Pinpoint the cell where the given text exists, returning its [X, Y] midpoint coordinate. 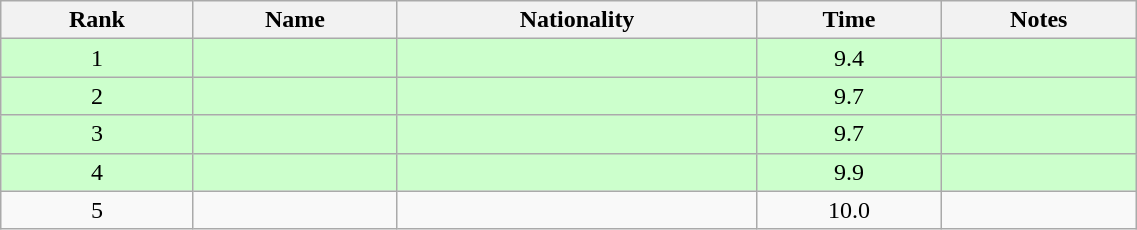
2 [97, 96]
Notes [1039, 20]
9.4 [848, 58]
1 [97, 58]
3 [97, 134]
4 [97, 172]
Nationality [578, 20]
Name [295, 20]
Rank [97, 20]
Time [848, 20]
10.0 [848, 210]
9.9 [848, 172]
5 [97, 210]
